Identify which cell holds the provided text, then report its [X, Y] central coordinate. 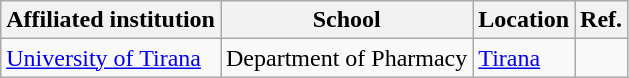
School [346, 20]
Ref. [602, 20]
Tirana [524, 58]
Location [524, 20]
Department of Pharmacy [346, 58]
University of Tirana [111, 58]
Affiliated institution [111, 20]
